Return the [x, y] coordinate for the center point of the cell that contains the specified text.  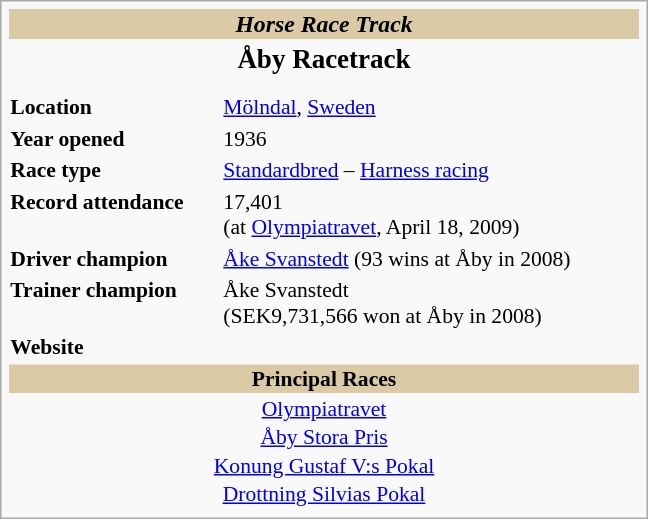
Standardbred – Harness racing [430, 171]
Åke Svanstedt (93 wins at Åby in 2008) [430, 259]
Website [114, 348]
Olympiatravet [324, 410]
Åby Racetrack [324, 59]
Driver champion [114, 259]
Åby Stora Pris [324, 438]
Konung Gustaf V:s Pokal [324, 467]
Race type [114, 171]
Year opened [114, 139]
Horse Race Track [324, 24]
Principal Races [324, 379]
Trainer champion [114, 304]
1936 [430, 139]
Åke Svanstedt(SEK9,731,566 won at Åby in 2008) [430, 304]
Record attendance [114, 215]
17,401 (at Olympiatravet, April 18, 2009) [430, 215]
Mölndal, Sweden [430, 108]
Drottning Silvias Pokal [324, 495]
Location [114, 108]
